Provide the (X, Y) coordinate of the cell's center where the given text is located.  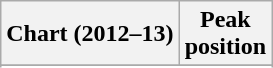
Peakposition (225, 34)
Chart (2012–13) (90, 34)
